Search for the cell housing the specified text and yield its [X, Y] center coordinate. 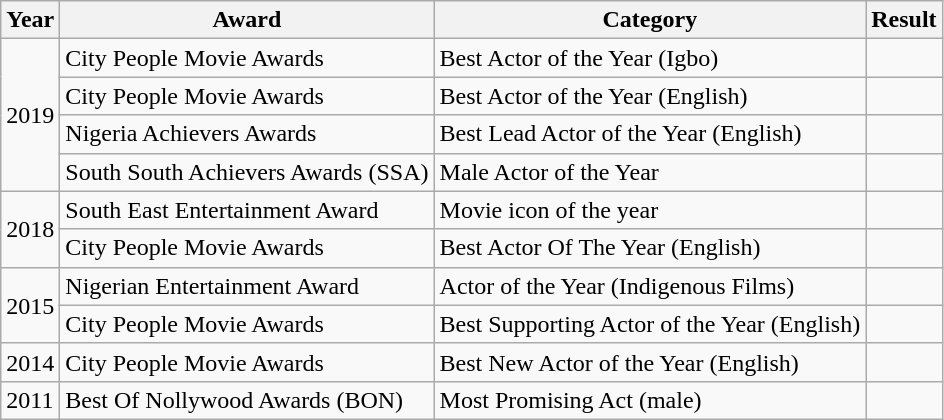
2014 [30, 362]
2018 [30, 229]
Male Actor of the Year [650, 172]
Year [30, 20]
Result [904, 20]
Award [247, 20]
Best Actor of the Year (English) [650, 96]
2011 [30, 400]
South East Entertainment Award [247, 210]
Best Actor Of The Year (English) [650, 248]
2015 [30, 305]
Nigerian Entertainment Award [247, 286]
Best Supporting Actor of the Year (English) [650, 324]
Category [650, 20]
Nigeria Achievers Awards [247, 134]
Best Lead Actor of the Year (English) [650, 134]
Movie icon of the year [650, 210]
Best Actor of the Year (Igbo) [650, 58]
Best New Actor of the Year (English) [650, 362]
2019 [30, 115]
Most Promising Act (male) [650, 400]
South South Achievers Awards (SSA) [247, 172]
Best Of Nollywood Awards (BON) [247, 400]
Actor of the Year (Indigenous Films) [650, 286]
